From the cell containing the given text, extract its center point as [x, y] coordinate. 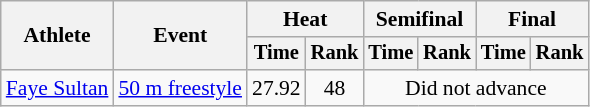
Faye Sultan [58, 88]
Semifinal [419, 19]
27.92 [276, 88]
Athlete [58, 36]
Did not advance [476, 88]
Final [532, 19]
Heat [305, 19]
50 m freestyle [180, 88]
Event [180, 36]
48 [335, 88]
